From the cell containing the given text, extract its center point as (X, Y) coordinate. 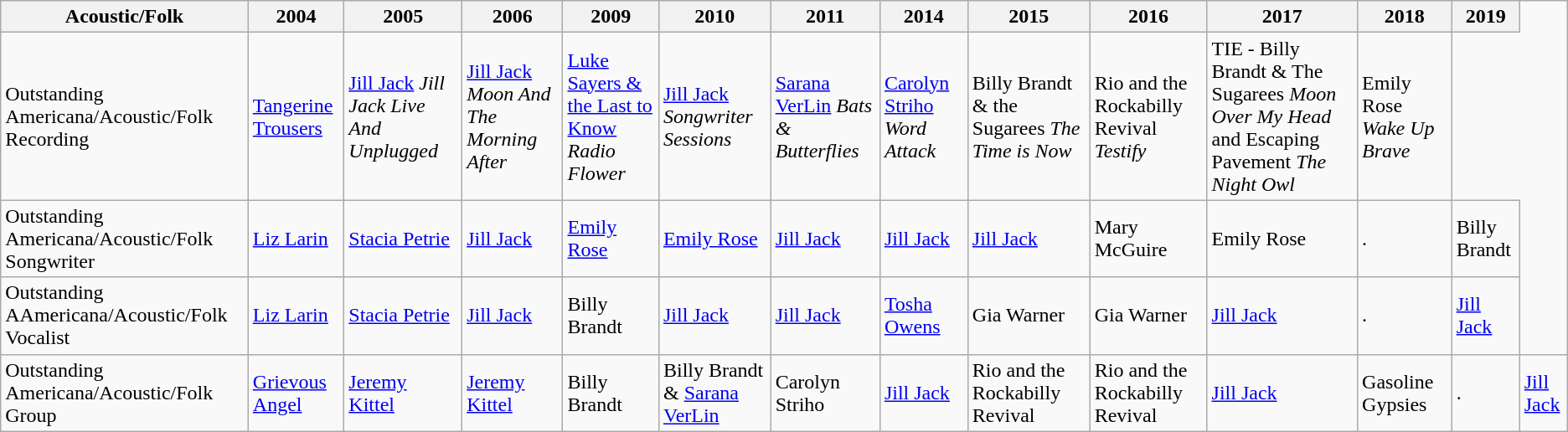
Tosha Owens (923, 316)
Outstanding AAmericana/Acoustic/Folk Vocalist (125, 316)
Jill Jack Songwriter Sessions (714, 116)
2005 (404, 17)
Billy Brandt & the Sugarees The Time is Now (1029, 116)
2004 (296, 17)
Sarana VerLin Bats & Butterflies (825, 116)
2018 (1406, 17)
Jill Jack Jill Jack Live And Unplugged (404, 116)
Rio and the Rockabilly Revival Testify (1148, 116)
Outstanding Americana/Acoustic/Folk Songwriter (125, 239)
Emily Rose Wake Up Brave (1406, 116)
2014 (923, 17)
Billy Brandt & Sarana VerLin (714, 393)
2009 (611, 17)
2011 (825, 17)
2010 (714, 17)
TIE - Billy Brandt & The Sugarees Moon Over My Head and Escaping Pavement The Night Owl (1282, 116)
2015 (1029, 17)
Luke Sayers & the Last to Know Radio Flower (611, 116)
Outstanding Americana/Acoustic/Folk Group (125, 393)
2006 (513, 17)
Tangerine Trousers (296, 116)
Grievous Angel (296, 393)
Carolyn Striho (825, 393)
Outstanding Americana/Acoustic/Folk Recording (125, 116)
2019 (1486, 17)
Carolyn Striho Word Attack (923, 116)
2017 (1282, 17)
Mary McGuire (1148, 239)
2016 (1148, 17)
Acoustic/Folk (125, 17)
Gasoline Gypsies (1406, 393)
Jill Jack Moon And The Morning After (513, 116)
